Capture the cell that displays the provided text and extract its [X, Y] central coordinate. 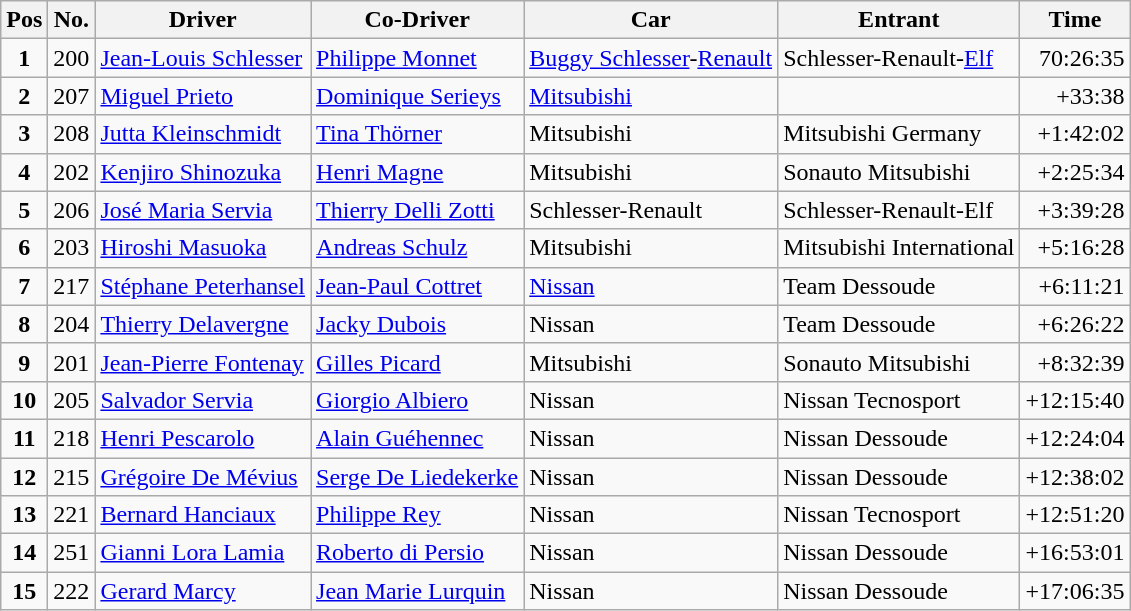
+2:25:34 [1075, 172]
204 [72, 324]
3 [24, 134]
+16:53:01 [1075, 553]
Bernard Hanciaux [203, 515]
Mitsubishi Germany [899, 134]
222 [72, 591]
12 [24, 477]
Philippe Rey [418, 515]
5 [24, 210]
Henri Pescarolo [203, 438]
Thierry Delli Zotti [418, 210]
205 [72, 400]
Salvador Servia [203, 400]
208 [72, 134]
Jean-Paul Cottret [418, 286]
+12:38:02 [1075, 477]
221 [72, 515]
José Maria Servia [203, 210]
11 [24, 438]
Kenjiro Shinozuka [203, 172]
Jutta Kleinschmidt [203, 134]
Jean-Pierre Fontenay [203, 362]
+12:15:40 [1075, 400]
1 [24, 58]
Co-Driver [418, 20]
Gilles Picard [418, 362]
70:26:35 [1075, 58]
+5:16:28 [1075, 248]
206 [72, 210]
+8:32:39 [1075, 362]
203 [72, 248]
10 [24, 400]
215 [72, 477]
Henri Magne [418, 172]
Hiroshi Masuoka [203, 248]
+12:24:04 [1075, 438]
251 [72, 553]
8 [24, 324]
Entrant [899, 20]
Roberto di Persio [418, 553]
Pos [24, 20]
14 [24, 553]
+33:38 [1075, 96]
Car [651, 20]
No. [72, 20]
Thierry Delavergne [203, 324]
Stéphane Peterhansel [203, 286]
Time [1075, 20]
Jean Marie Lurquin [418, 591]
Buggy Schlesser-Renault [651, 58]
Jean-Louis Schlesser [203, 58]
202 [72, 172]
+17:06:35 [1075, 591]
Philippe Monnet [418, 58]
207 [72, 96]
4 [24, 172]
Tina Thörner [418, 134]
+12:51:20 [1075, 515]
Andreas Schulz [418, 248]
13 [24, 515]
Gerard Marcy [203, 591]
Driver [203, 20]
217 [72, 286]
+3:39:28 [1075, 210]
Gianni Lora Lamia [203, 553]
Schlesser-Renault [651, 210]
2 [24, 96]
7 [24, 286]
200 [72, 58]
Dominique Serieys [418, 96]
Mitsubishi International [899, 248]
201 [72, 362]
Serge De Liedekerke [418, 477]
+6:11:21 [1075, 286]
Alain Guéhennec [418, 438]
9 [24, 362]
6 [24, 248]
218 [72, 438]
Grégoire De Mévius [203, 477]
Jacky Dubois [418, 324]
+1:42:02 [1075, 134]
Giorgio Albiero [418, 400]
+6:26:22 [1075, 324]
Miguel Prieto [203, 96]
15 [24, 591]
